From the cell containing the given text, extract its center point as [x, y] coordinate. 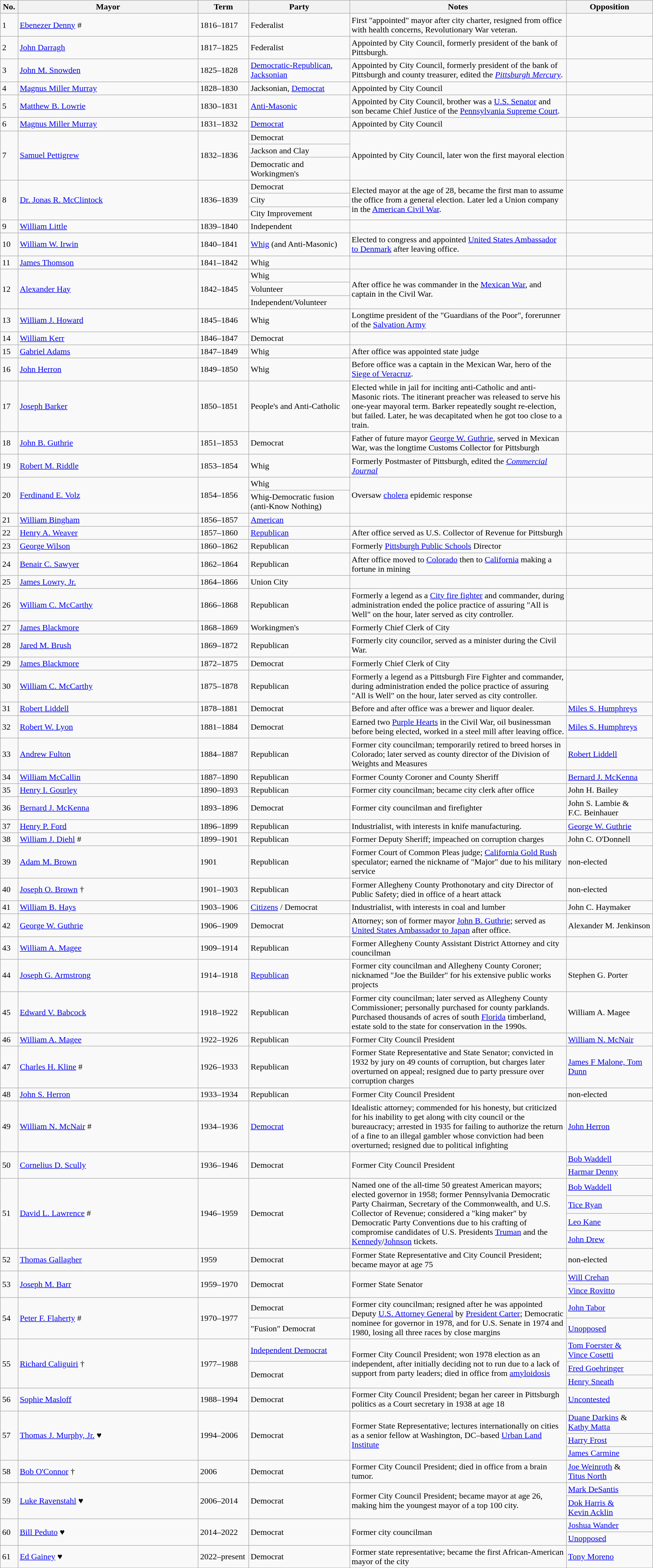
Henry I. Gourley [108, 790]
Adam M. Brown [108, 862]
Oversaw cholera epidemic response [458, 495]
Industrialist, with interests in coal and lumber [458, 907]
1850–1851 [223, 406]
55 [9, 1364]
Robert W. Lyon [108, 726]
23 [9, 546]
Appointed by City Council, later won the first mayoral election [458, 155]
William McCallin [108, 777]
40 [9, 890]
William Little [108, 227]
David L. Lawrence # [108, 1213]
1934–1936 [223, 1126]
Workingmen's [299, 627]
1857–1860 [223, 533]
56 [9, 1399]
Anti-Masonic [299, 106]
39 [9, 862]
John H. Bailey [609, 790]
Jacksonian, Democrat [299, 88]
1936–1946 [223, 1165]
City Improvement [299, 213]
Appointed by City Council, formerly president of the bank of Pittsburgh. [458, 47]
59 [9, 1500]
Benair C. Sawyer [108, 564]
58 [9, 1471]
5 [9, 106]
George Wilson [108, 546]
After office he was commander in the Mexican War, and captain in the Civil War. [458, 289]
John C. O'Donnell [609, 839]
33 [9, 754]
Bob O'Connor † [108, 1471]
Father of future mayor George W. Guthrie, served in Mexican War, was the longtime Customs Collector for Pittsburgh [458, 443]
1899–1901 [223, 839]
2022–present [223, 1556]
20 [9, 495]
1 [9, 25]
Formerly Postmaster of Pittsburgh, edited the Commercial Journal [458, 466]
22 [9, 533]
Peter F. Flaherty # [108, 1318]
Former city councilman; became city clerk after office [458, 790]
1869–1872 [223, 646]
Independent [299, 227]
Charles H. Kline # [108, 1067]
Tice Ryan [609, 1204]
John S. Herron [108, 1094]
Former city councilman [458, 1532]
1933–1934 [223, 1094]
Ed Gainey ♥ [108, 1556]
Ferdinand E. Volz [108, 495]
Formerly city councilor, served as a minister during the Civil War. [458, 646]
37 [9, 826]
No. [9, 7]
John Darragh [108, 47]
James Thomson [108, 262]
Whig-Democratic fusion (anti-Know Nothing) [299, 501]
William J. Howard [108, 320]
1926–1933 [223, 1067]
14 [9, 338]
William Bingham [108, 520]
Andrew Fulton [108, 754]
1994–2006 [223, 1436]
Former State Representative; lectures internationally on cities as a senior fellow at Washington, DC–based Urban Land Institute [458, 1436]
William Kerr [108, 338]
31 [9, 709]
1845–1846 [223, 320]
1842–1845 [223, 289]
10 [9, 245]
21 [9, 520]
1832–1836 [223, 155]
James F Malone, Tom Dunn [609, 1067]
1840–1841 [223, 245]
1864–1866 [223, 582]
44 [9, 975]
1901 [223, 862]
William J. Diehl # [108, 839]
28 [9, 646]
1828–1830 [223, 88]
9 [9, 227]
Henry Sneath [609, 1381]
30 [9, 686]
1875–1878 [223, 686]
Dr. Jonas R. McClintock [108, 200]
1839–1840 [223, 227]
Harmar Denny [609, 1172]
Joseph Barker [108, 406]
57 [9, 1436]
1860–1862 [223, 546]
Duane Darkins & Kathy Matta [609, 1422]
1959–1970 [223, 1284]
19 [9, 466]
Sophie Masloff [108, 1399]
27 [9, 627]
Jackson and Clay [299, 151]
4 [9, 88]
32 [9, 726]
38 [9, 839]
James Carmine [609, 1453]
1887–1890 [223, 777]
Opposition [609, 7]
1856–1857 [223, 520]
1959 [223, 1259]
11 [9, 262]
Richard Caliguiri † [108, 1364]
Jared M. Brush [108, 646]
Longtime president of the "Guardians of the Poor", forerunner of the Salvation Army [458, 320]
1906–1909 [223, 925]
24 [9, 564]
Uncontested [609, 1399]
John B. Guthrie [108, 443]
Former City Council President; became mayor at age 26, making him the youngest mayor of a top 100 city. [458, 1500]
Former City Council President; began her career in Pittsburgh politics as a Court secretary in 1938 at age 18 [458, 1399]
People's and Anti-Catholic [299, 406]
John M. Snowden [108, 70]
Union City [299, 582]
Stephen G. Porter [609, 975]
Cornelius D. Scully [108, 1165]
46 [9, 1040]
1853–1854 [223, 466]
2014–2022 [223, 1532]
Party [299, 7]
1970–1977 [223, 1318]
John Tabor [609, 1308]
First "appointed" mayor after city charter, resigned from office with health concerns, Revolutionary War veteran. [458, 25]
1946–1959 [223, 1213]
John S. Lambie & F.C. Beinhauer [609, 808]
17 [9, 406]
Henry P. Ford [108, 826]
1868–1869 [223, 627]
1884–1887 [223, 754]
53 [9, 1284]
Former Allegheny County Prothonotary and city Director of Public Safety; died in office of a heart attack [458, 890]
Former City Council President; died in office from a brain tumor. [458, 1471]
1816–1817 [223, 25]
Former city councilman and Allegheny County Coroner; nicknamed "Joe the Builder" for his extensive public works projects [458, 975]
1817–1825 [223, 47]
1825–1828 [223, 70]
Joseph M. Barr [108, 1284]
48 [9, 1094]
1836–1839 [223, 200]
Former Allegheny County Assistant District Attorney and city councilman [458, 948]
Joshua Wander [609, 1525]
Former city councilman; temporarily retired to breed horses in Colorado; later served as county director of the Division of Weights and Measures [458, 754]
2 [9, 47]
13 [9, 320]
1896–1899 [223, 826]
After office moved to Colorado then to California making a fortune in mining [458, 564]
Alexander M. Jenkinson [609, 925]
45 [9, 1012]
16 [9, 370]
Citizens / Democrat [299, 907]
Former State Senator [458, 1284]
2006 [223, 1471]
8 [9, 200]
1846–1847 [223, 338]
Democratic and Workingmen's [299, 169]
William N. McNair [609, 1040]
60 [9, 1532]
"Fusion" Democrat [299, 1329]
1854–1856 [223, 495]
1988–1994 [223, 1399]
Former County Coroner and County Sheriff [458, 777]
Ebenezer Denny # [108, 25]
Appointed by City Council, brother was a U.S. Senator and son became Chief Justice of the Pennsylvania Supreme Court. [458, 106]
Volunteer [299, 289]
Tony Moreno [609, 1556]
1914–1918 [223, 975]
Former city councilman and firefighter [458, 808]
26 [9, 605]
Thomas J. Murphy, Jr. ♥ [108, 1436]
1831–1832 [223, 124]
7 [9, 155]
1909–1914 [223, 948]
12 [9, 289]
Independent/Volunteer [299, 302]
Henry A. Weaver [108, 533]
1862–1864 [223, 564]
Gabriel Adams [108, 351]
2006–2014 [223, 1500]
6 [9, 124]
Joseph O. Brown † [108, 890]
15 [9, 351]
John Drew [609, 1239]
William W. Irwin [108, 245]
Dok Harris & Kevin Acklin [609, 1507]
42 [9, 925]
Joseph G. Armstrong [108, 975]
Former State Representative and City Council President; became mayor at age 75 [458, 1259]
47 [9, 1067]
1866–1868 [223, 605]
Samuel Pettigrew [108, 155]
Formerly Pittsburgh Public Schools Director [458, 546]
61 [9, 1556]
Term [223, 7]
18 [9, 443]
Fred Goehringer [609, 1368]
Harry Frost [609, 1440]
41 [9, 907]
29 [9, 663]
50 [9, 1165]
Former Court of Common Pleas judge; California Gold Rush speculator; earned the nickname of "Major" due to his military service [458, 862]
1977–1988 [223, 1364]
25 [9, 582]
54 [9, 1318]
3 [9, 70]
Alexander Hay [108, 289]
1881–1884 [223, 726]
1849–1850 [223, 370]
1918–1922 [223, 1012]
34 [9, 777]
Former state representative; became the first African-American mayor of the city [458, 1556]
1830–1831 [223, 106]
Matthew B. Lowrie [108, 106]
William B. Hays [108, 907]
Democratic-Republican, Jacksonian [299, 70]
1851–1853 [223, 443]
Attorney; son of former mayor John B. Guthrie; served as United States Ambassador to Japan after office. [458, 925]
1890–1893 [223, 790]
Whig (and Anti-Masonic) [299, 245]
51 [9, 1213]
Mayor [108, 7]
Appointed by City Council, formerly president of the bank of Pittsburgh and county treasurer, edited the Pittsburgh Mercury. [458, 70]
Mark DeSantis [609, 1489]
Industrialist, with interests in knife manufacturing. [458, 826]
After office was appointed state judge [458, 351]
Independent Democrat [299, 1350]
1922–1926 [223, 1040]
Leo Kane [609, 1222]
Luke Ravenstahl ♥ [108, 1500]
49 [9, 1126]
1872–1875 [223, 663]
After office served as U.S. Collector of Revenue for Pittsburgh [458, 533]
Before and after office was a brewer and liquor dealer. [458, 709]
Edward V. Babcock [108, 1012]
City [299, 200]
Vince Rovitto [609, 1291]
36 [9, 808]
Earned two Purple Hearts in the Civil War, oil businessman before being elected, worked in a steel mill after leaving office. [458, 726]
1847–1849 [223, 351]
52 [9, 1259]
Joe Weinroth & Titus North [609, 1471]
Before office was a captain in the Mexican War, hero of the Siege of Veracruz. [458, 370]
James Lowry, Jr. [108, 582]
1893–1896 [223, 808]
American [299, 520]
Former Deputy Sheriff; impeached on corruption charges [458, 839]
Bill Peduto ♥ [108, 1532]
Thomas Gallagher [108, 1259]
Robert M. Riddle [108, 466]
Elected to congress and appointed United States Ambassador to Denmark after leaving office. [458, 245]
1841–1842 [223, 262]
1901–1903 [223, 890]
1878–1881 [223, 709]
1903–1906 [223, 907]
William N. McNair # [108, 1126]
Tom Foerster & Vince Cosetti [609, 1350]
John C. Haymaker [609, 907]
Notes [458, 7]
43 [9, 948]
Will Crehan [609, 1278]
35 [9, 790]
